Return the [x, y] coordinate for the center point of the cell that contains the specified text.  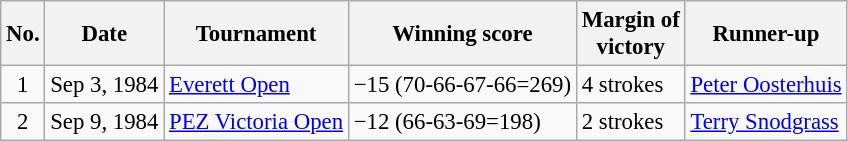
Peter Oosterhuis [766, 85]
No. [23, 34]
−12 (66-63-69=198) [462, 122]
2 strokes [630, 122]
2 [23, 122]
PEZ Victoria Open [256, 122]
−15 (70-66-67-66=269) [462, 85]
Everett Open [256, 85]
Sep 3, 1984 [104, 85]
Winning score [462, 34]
Tournament [256, 34]
Date [104, 34]
4 strokes [630, 85]
Runner-up [766, 34]
Sep 9, 1984 [104, 122]
1 [23, 85]
Terry Snodgrass [766, 122]
Margin ofvictory [630, 34]
